Return the (x, y) coordinate for the center point of the cell that contains the specified text.  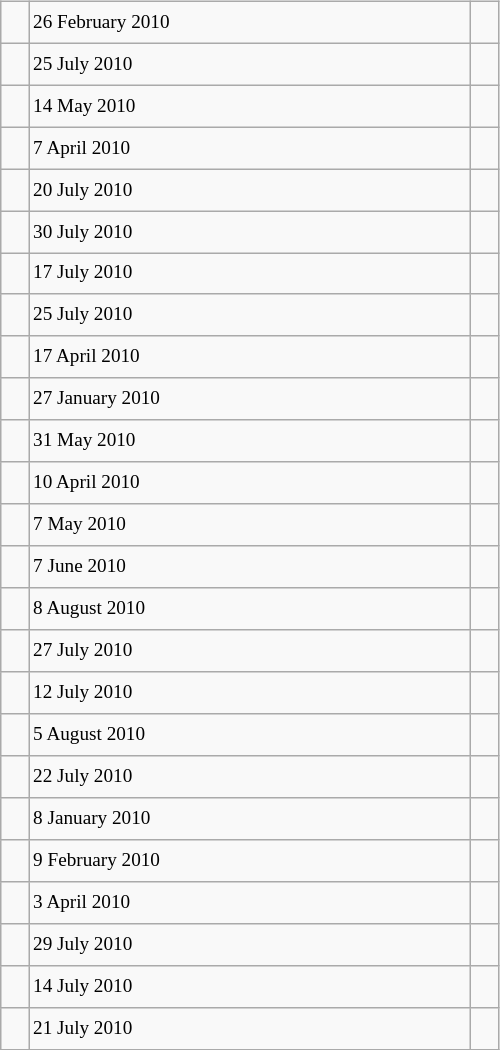
27 January 2010 (249, 399)
14 May 2010 (249, 106)
17 July 2010 (249, 274)
27 July 2010 (249, 651)
10 April 2010 (249, 483)
7 June 2010 (249, 567)
14 July 2010 (249, 986)
31 May 2010 (249, 441)
9 February 2010 (249, 861)
7 April 2010 (249, 148)
22 July 2010 (249, 777)
26 February 2010 (249, 22)
8 August 2010 (249, 609)
20 July 2010 (249, 190)
7 May 2010 (249, 525)
17 April 2010 (249, 357)
3 April 2010 (249, 902)
12 July 2010 (249, 693)
8 January 2010 (249, 819)
5 August 2010 (249, 735)
29 July 2010 (249, 944)
30 July 2010 (249, 232)
21 July 2010 (249, 1028)
